Pinpoint the cell where the given text exists, returning its (X, Y) midpoint coordinate. 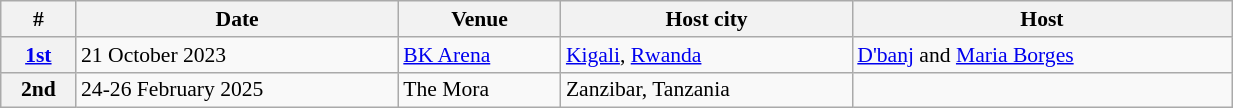
D'banj and Maria Borges (1042, 55)
Zanzibar, Tanzania (706, 90)
# (38, 19)
Venue (480, 19)
2nd (38, 90)
24-26 February 2025 (237, 90)
Host city (706, 19)
1st (38, 55)
Date (237, 19)
21 October 2023 (237, 55)
Host (1042, 19)
Kigali, Rwanda (706, 55)
The Mora (480, 90)
BK Arena (480, 55)
